Provide the [x, y] coordinate of the cell's center where the given text is located.  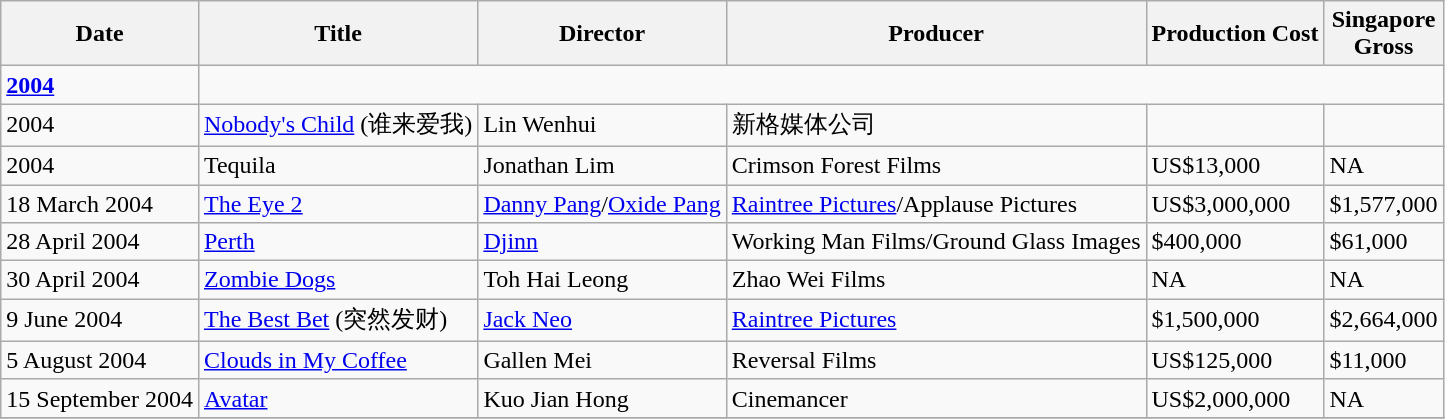
The Best Bet (突然发财) [338, 320]
$1,500,000 [1235, 320]
Jonathan Lim [602, 165]
Lin Wenhui [602, 126]
Zombie Dogs [338, 280]
Jack Neo [602, 320]
US$3,000,000 [1235, 203]
The Eye 2 [338, 203]
28 April 2004 [100, 242]
Production Cost [1235, 34]
Title [338, 34]
Nobody's Child (谁来爱我) [338, 126]
$1,577,000 [1384, 203]
Clouds in My Coffee [338, 360]
US$13,000 [1235, 165]
新格媒体公司 [936, 126]
Djinn [602, 242]
18 March 2004 [100, 203]
Kuo Jian Hong [602, 398]
Danny Pang/Oxide Pang [602, 203]
Reversal Films [936, 360]
Raintree Pictures [936, 320]
Date [100, 34]
Crimson Forest Films [936, 165]
5 August 2004 [100, 360]
Zhao Wei Films [936, 280]
Perth [338, 242]
Raintree Pictures/Applause Pictures [936, 203]
Avatar [338, 398]
US$125,000 [1235, 360]
US$2,000,000 [1235, 398]
Gallen Mei [602, 360]
15 September 2004 [100, 398]
Director [602, 34]
Cinemancer [936, 398]
Working Man Films/Ground Glass Images [936, 242]
$61,000 [1384, 242]
$2,664,000 [1384, 320]
Singapore Gross [1384, 34]
$400,000 [1235, 242]
Toh Hai Leong [602, 280]
$11,000 [1384, 360]
Tequila [338, 165]
Producer [936, 34]
9 June 2004 [100, 320]
30 April 2004 [100, 280]
